Find where the given text appears and provide that cell's center as [x, y] coordinate. 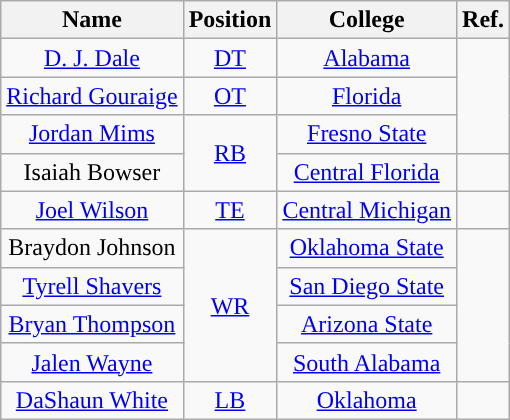
Jalen Wayne [92, 362]
Position [230, 20]
San Diego State [367, 286]
Jordan Mims [92, 134]
Fresno State [367, 134]
Name [92, 20]
LB [230, 400]
TE [230, 210]
Bryan Thompson [92, 324]
Central Florida [367, 172]
South Alabama [367, 362]
D. J. Dale [92, 58]
Richard Gouraige [92, 96]
OT [230, 96]
Central Michigan [367, 210]
College [367, 20]
Oklahoma [367, 400]
DT [230, 58]
Isaiah Bowser [92, 172]
Ref. [484, 20]
Florida [367, 96]
Alabama [367, 58]
WR [230, 305]
Tyrell Shavers [92, 286]
Oklahoma State [367, 248]
RB [230, 153]
Braydon Johnson [92, 248]
DaShaun White [92, 400]
Joel Wilson [92, 210]
Arizona State [367, 324]
